Identify which cell holds the provided text, then report its [X, Y] central coordinate. 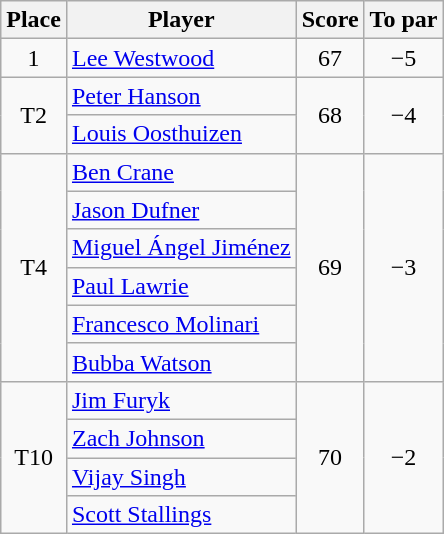
T4 [34, 267]
Francesco Molinari [181, 324]
Paul Lawrie [181, 286]
69 [330, 267]
Bubba Watson [181, 362]
−2 [404, 457]
Jason Dufner [181, 210]
−5 [404, 58]
Peter Hanson [181, 96]
Zach Johnson [181, 438]
−4 [404, 115]
Score [330, 20]
Jim Furyk [181, 400]
Lee Westwood [181, 58]
70 [330, 457]
1 [34, 58]
Louis Oosthuizen [181, 134]
67 [330, 58]
Miguel Ángel Jiménez [181, 248]
Player [181, 20]
Vijay Singh [181, 477]
−3 [404, 267]
Ben Crane [181, 172]
Scott Stallings [181, 515]
To par [404, 20]
68 [330, 115]
T10 [34, 457]
T2 [34, 115]
Place [34, 20]
